Return the (X, Y) coordinate for the center point of the cell that contains the specified text.  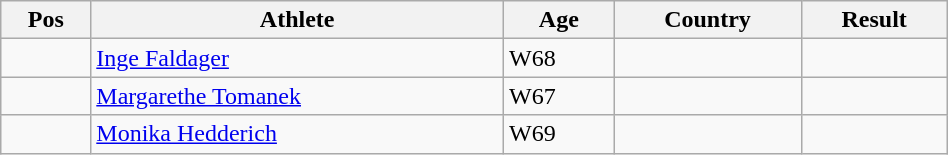
Monika Hedderich (298, 134)
Margarethe Tomanek (298, 96)
W67 (559, 96)
Pos (46, 20)
Age (559, 20)
Result (874, 20)
Country (708, 20)
W68 (559, 58)
W69 (559, 134)
Inge Faldager (298, 58)
Athlete (298, 20)
